Locate the cell with the specified text and output its (X, Y) center coordinate. 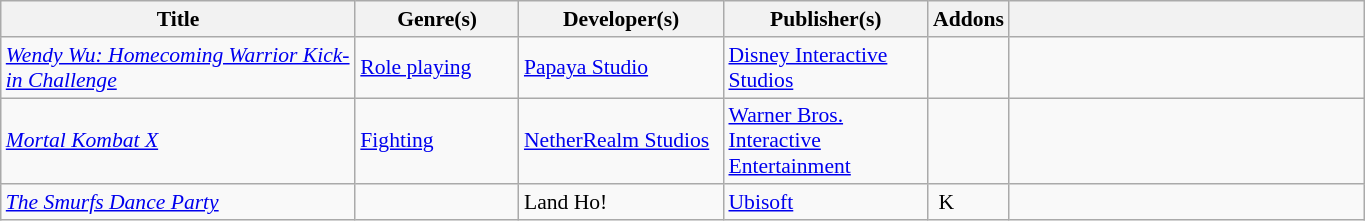
Fighting (437, 142)
Addons (968, 19)
NetherRealm Studios (622, 142)
Genre(s) (437, 19)
Role playing (437, 68)
Title (178, 19)
Papaya Studio (622, 68)
Mortal Kombat X (178, 142)
Disney Interactive Studios (826, 68)
Publisher(s) (826, 19)
Developer(s) (622, 19)
The Smurfs Dance Party (178, 203)
Warner Bros. Interactive Entertainment (826, 142)
Wendy Wu: Homecoming Warrior Kick-in Challenge (178, 68)
Land Ho! (622, 203)
K (968, 203)
Ubisoft (826, 203)
